Identify which cell holds the provided text, then report its (X, Y) central coordinate. 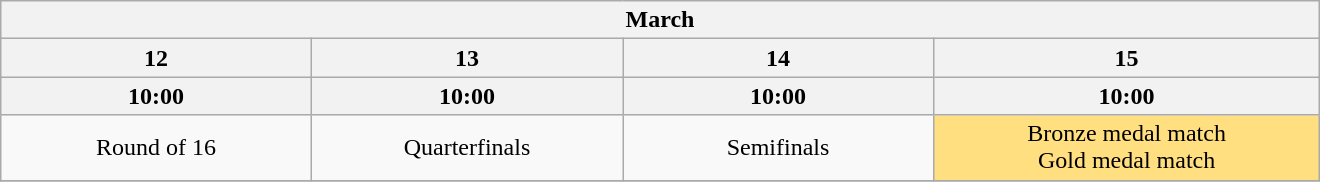
Quarterfinals (466, 148)
14 (778, 58)
12 (156, 58)
15 (1127, 58)
Bronze medal matchGold medal match (1127, 148)
March (660, 20)
13 (466, 58)
Semifinals (778, 148)
Round of 16 (156, 148)
